Find where the given text appears and provide that cell's center as [X, Y] coordinate. 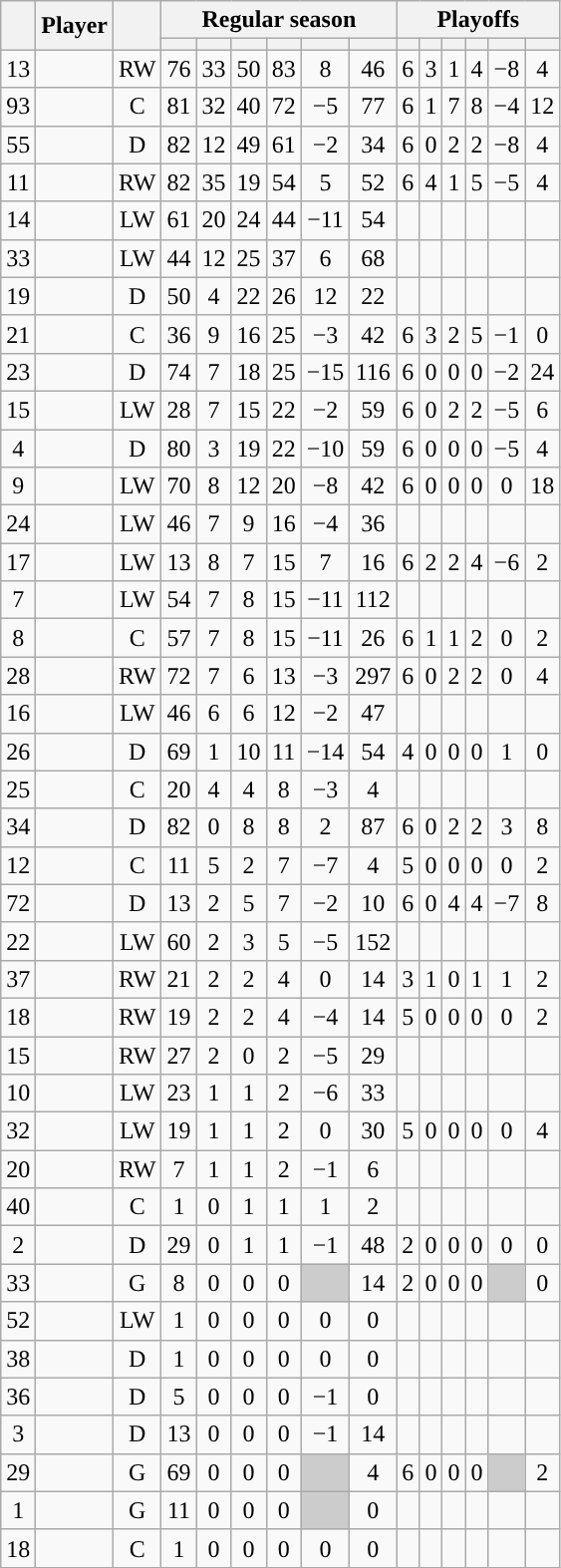
38 [18, 1359]
297 [373, 676]
−15 [325, 372]
−10 [325, 448]
74 [179, 372]
152 [373, 941]
77 [373, 107]
116 [373, 372]
83 [283, 69]
−14 [325, 752]
87 [373, 827]
93 [18, 107]
70 [179, 486]
81 [179, 107]
48 [373, 1245]
Playoffs [478, 20]
35 [213, 182]
47 [373, 714]
49 [249, 145]
17 [18, 562]
Regular season [279, 20]
30 [373, 1131]
Player [75, 26]
57 [179, 638]
68 [373, 258]
27 [179, 1056]
55 [18, 145]
60 [179, 941]
112 [373, 600]
76 [179, 69]
80 [179, 448]
